Provide the [X, Y] coordinate of the cell's center where the given text is located.  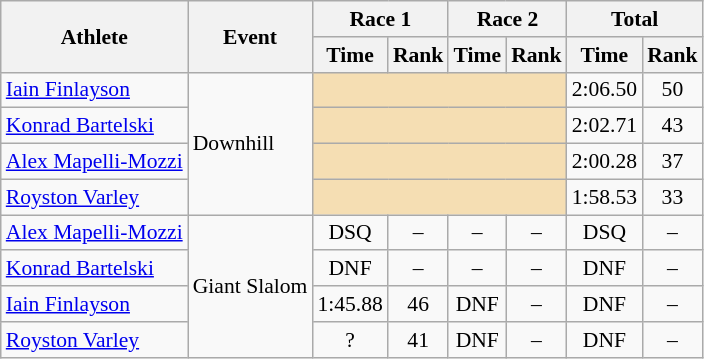
2:06.50 [604, 90]
Giant Slalom [250, 286]
Total [635, 19]
? [350, 340]
Race 1 [380, 19]
Downhill [250, 143]
1:45.88 [350, 304]
Race 2 [507, 19]
2:00.28 [604, 162]
Event [250, 36]
46 [418, 304]
2:02.71 [604, 126]
33 [672, 197]
43 [672, 126]
1:58.53 [604, 197]
Athlete [94, 36]
41 [418, 340]
37 [672, 162]
50 [672, 90]
